Output the (x, y) coordinate of the center of the cell containing the given text.  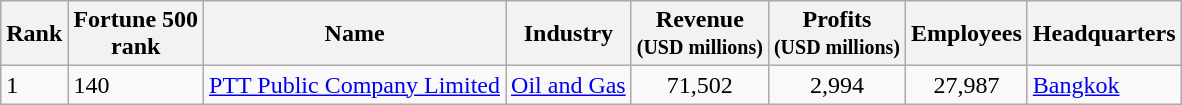
Oil and Gas (569, 85)
140 (136, 85)
71,502 (700, 85)
Profits(USD millions) (836, 34)
Revenue(USD millions) (700, 34)
2,994 (836, 85)
27,987 (967, 85)
1 (34, 85)
Rank (34, 34)
Fortune 500rank (136, 34)
Industry (569, 34)
Name (355, 34)
PTT Public Company Limited (355, 85)
Employees (967, 34)
Headquarters (1104, 34)
Bangkok (1104, 85)
